Capture the cell that displays the provided text and extract its (x, y) central coordinate. 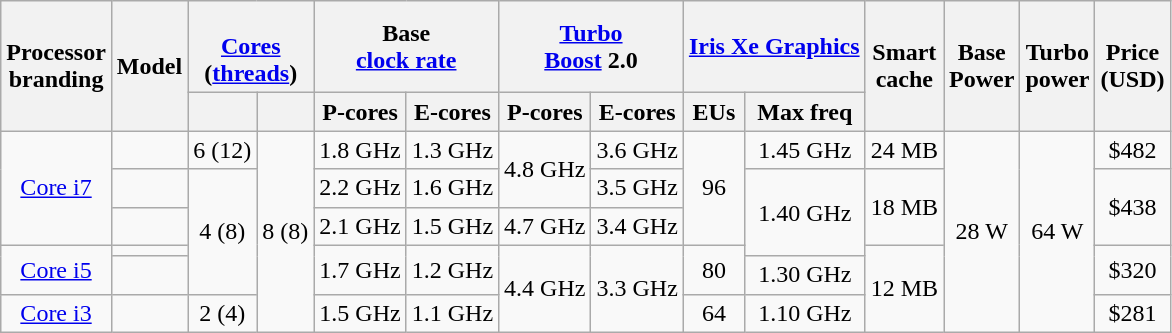
2.1 GHz (360, 226)
Max freq (806, 112)
8 (8) (286, 232)
4 (8) (222, 232)
3.3 GHz (637, 288)
$482 (1132, 150)
Core i5 (56, 270)
4.4 GHz (545, 288)
$281 (1132, 313)
1.8 GHz (360, 150)
28 W (982, 232)
1.3 GHz (452, 150)
Price(USD) (1132, 66)
EUs (714, 112)
TurboBoost 2.0 (592, 47)
6 (12) (222, 150)
Iris Xe Graphics (774, 47)
Baseclock rate (406, 47)
24 MB (904, 150)
3.5 GHz (637, 188)
Model (149, 66)
64 W (1058, 232)
12 MB (904, 288)
18 MB (904, 207)
BasePower (982, 66)
1.45 GHz (806, 150)
$320 (1132, 270)
1.1 GHz (452, 313)
1.2 GHz (452, 270)
Smartcache (904, 66)
1.10 GHz (806, 313)
96 (714, 188)
1.40 GHz (806, 212)
Processorbranding (56, 66)
64 (714, 313)
Core i3 (56, 313)
1.7 GHz (360, 270)
1.6 GHz (452, 188)
1.30 GHz (806, 275)
4.8 GHz (545, 169)
4.7 GHz (545, 226)
Cores(threads) (251, 47)
80 (714, 270)
$438 (1132, 207)
2 (4) (222, 313)
Turbopower (1058, 66)
3.6 GHz (637, 150)
Core i7 (56, 188)
3.4 GHz (637, 226)
2.2 GHz (360, 188)
